Capture the cell that displays the provided text and extract its (x, y) central coordinate. 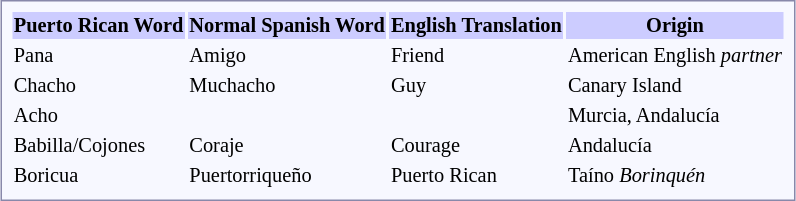
Boricua (98, 176)
Acho (98, 116)
Chacho (98, 86)
Puerto Rican Word (98, 26)
Pana (98, 56)
Puertorriqueño (288, 176)
Puerto Rican (476, 176)
Murcia, Andalucía (674, 116)
Friend (476, 56)
Muchacho (288, 86)
Andalucía (674, 146)
Taíno Borinquén (674, 176)
Guy (476, 86)
Courage (476, 146)
Amigo (288, 56)
American English partner (674, 56)
Canary Island (674, 86)
Origin (674, 26)
Babilla/Cojones (98, 146)
English Translation (476, 26)
Normal Spanish Word (288, 26)
Coraje (288, 146)
